Search for the cell housing the specified text and yield its (x, y) center coordinate. 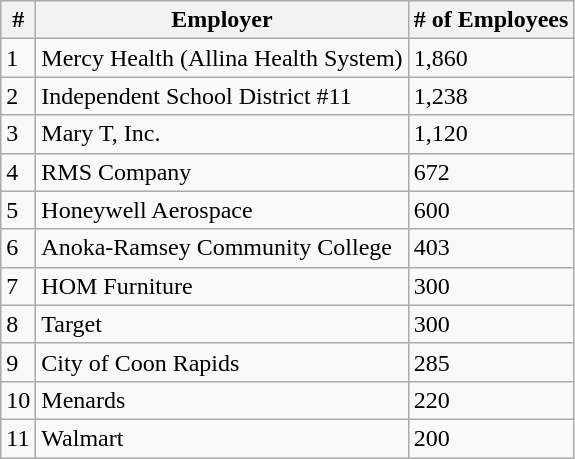
6 (18, 248)
# (18, 20)
9 (18, 362)
Mercy Health (Allina Health System) (222, 58)
600 (491, 210)
Anoka-Ramsey Community College (222, 248)
7 (18, 286)
4 (18, 172)
1 (18, 58)
220 (491, 400)
8 (18, 324)
Walmart (222, 438)
285 (491, 362)
1,860 (491, 58)
Employer (222, 20)
672 (491, 172)
# of Employees (491, 20)
HOM Furniture (222, 286)
2 (18, 96)
Honeywell Aerospace (222, 210)
403 (491, 248)
RMS Company (222, 172)
Independent School District #11 (222, 96)
Target (222, 324)
City of Coon Rapids (222, 362)
1,238 (491, 96)
1,120 (491, 134)
11 (18, 438)
5 (18, 210)
3 (18, 134)
200 (491, 438)
10 (18, 400)
Mary T, Inc. (222, 134)
Menards (222, 400)
